Output the (X, Y) coordinate of the center of the cell containing the given text.  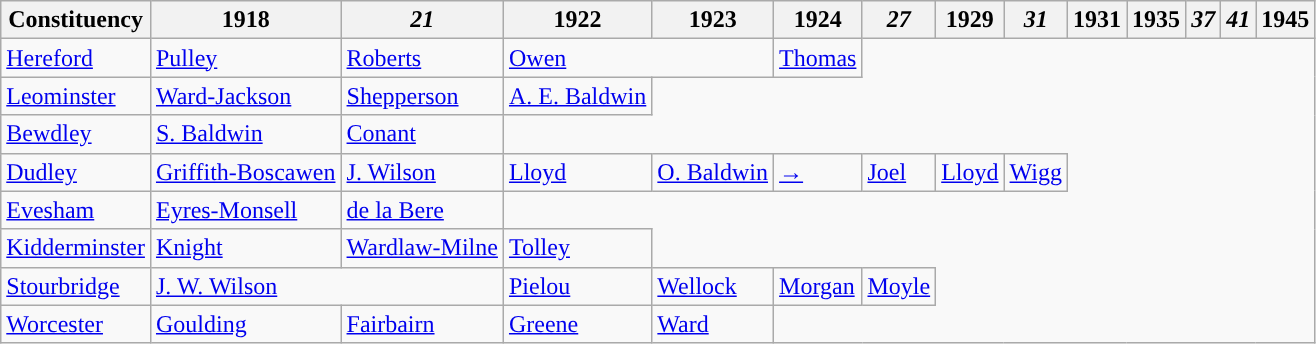
1922 (577, 20)
Roberts (422, 58)
Griffith-Boscawen (246, 172)
Bewdley (76, 134)
Shepperson (422, 96)
Ward (713, 324)
Dudley (76, 172)
Fairbairn (422, 324)
Conant (422, 134)
Tolley (577, 248)
21 (422, 20)
Thomas (818, 58)
Wigg (1036, 172)
41 (1238, 20)
de la Bere (422, 210)
Morgan (818, 286)
1931 (1096, 20)
1929 (970, 20)
1945 (1286, 20)
Ward-Jackson (246, 96)
Greene (577, 324)
Worcester (76, 324)
Leominster (76, 96)
Stourbridge (76, 286)
Joel (899, 172)
27 (899, 20)
Knight (246, 248)
Eyres-Monsell (246, 210)
31 (1036, 20)
Moyle (899, 286)
Kidderminster (76, 248)
37 (1204, 20)
→ (818, 172)
Wardlaw-Milne (422, 248)
1935 (1156, 20)
1923 (713, 20)
Owen (638, 58)
1918 (246, 20)
J. Wilson (422, 172)
Evesham (76, 210)
Wellock (713, 286)
Hereford (76, 58)
J. W. Wilson (326, 286)
1924 (818, 20)
Constituency (76, 20)
S. Baldwin (246, 134)
O. Baldwin (713, 172)
Pielou (577, 286)
Pulley (246, 58)
Goulding (246, 324)
A. E. Baldwin (577, 96)
